Pinpoint the cell where the given text exists, returning its [X, Y] midpoint coordinate. 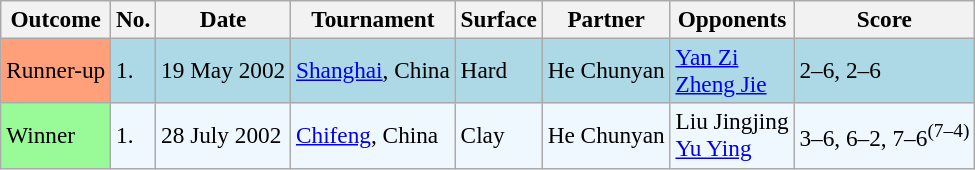
Shanghai, China [374, 70]
Score [884, 19]
Hard [498, 70]
28 July 2002 [224, 136]
Tournament [374, 19]
Yan Zi Zheng Jie [732, 70]
Runner-up [56, 70]
Winner [56, 136]
Date [224, 19]
19 May 2002 [224, 70]
Clay [498, 136]
3–6, 6–2, 7–6(7–4) [884, 136]
2–6, 2–6 [884, 70]
Partner [606, 19]
Opponents [732, 19]
Liu Jingjing Yu Ying [732, 136]
Surface [498, 19]
No. [134, 19]
Outcome [56, 19]
Chifeng, China [374, 136]
